From the cell containing the given text, extract its center point as (X, Y) coordinate. 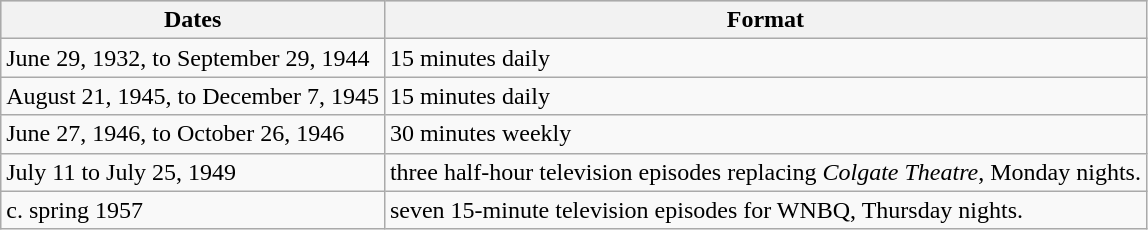
July 11 to July 25, 1949 (193, 172)
Format (765, 20)
c. spring 1957 (193, 210)
Dates (193, 20)
June 29, 1932, to September 29, 1944 (193, 58)
June 27, 1946, to October 26, 1946 (193, 134)
seven 15-minute television episodes for WNBQ, Thursday nights. (765, 210)
August 21, 1945, to December 7, 1945 (193, 96)
30 minutes weekly (765, 134)
three half-hour television episodes replacing Colgate Theatre, Monday nights. (765, 172)
